Provide the [X, Y] coordinate of the cell's center where the given text is located.  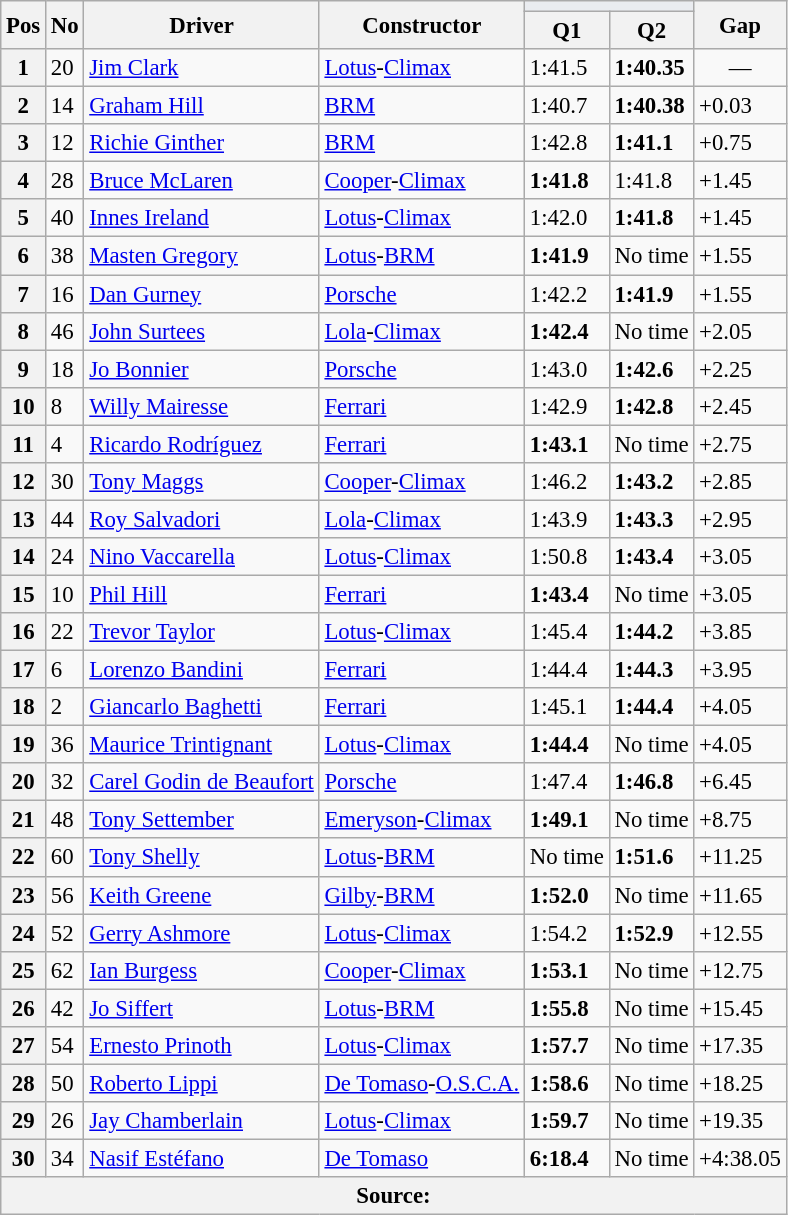
Jim Clark [202, 68]
Jo Bonnier [202, 369]
Driver [202, 25]
Jo Siffert [202, 1008]
17 [24, 670]
1:40.35 [652, 68]
1:54.2 [568, 933]
1:40.7 [568, 106]
Tony Settember [202, 820]
62 [65, 970]
Ian Burgess [202, 970]
Willy Mairesse [202, 406]
1:52.9 [652, 933]
1:52.0 [568, 895]
9 [24, 369]
Richie Ginther [202, 143]
34 [65, 1158]
+6.45 [740, 782]
5 [24, 219]
De Tomaso-O.S.C.A. [422, 1083]
44 [65, 519]
54 [65, 1046]
1:45.1 [568, 707]
Ernesto Prinoth [202, 1046]
+2.05 [740, 331]
1:41.1 [652, 143]
John Surtees [202, 331]
36 [65, 745]
1:59.7 [568, 1121]
1:57.7 [568, 1046]
52 [65, 933]
Bruce McLaren [202, 181]
+0.03 [740, 106]
Keith Greene [202, 895]
+11.65 [740, 895]
Innes Ireland [202, 219]
Source: [394, 1196]
40 [65, 219]
+4:38.05 [740, 1158]
1:42.0 [568, 219]
1:42.4 [568, 331]
+2.85 [740, 482]
Dan Gurney [202, 294]
1:55.8 [568, 1008]
3 [24, 143]
1:47.4 [568, 782]
1:45.4 [568, 632]
Emeryson-Climax [422, 820]
1:50.8 [568, 557]
1:42.6 [652, 369]
13 [24, 519]
56 [65, 895]
32 [65, 782]
Trevor Taylor [202, 632]
Phil Hill [202, 594]
Lorenzo Bandini [202, 670]
— [740, 68]
42 [65, 1008]
+0.75 [740, 143]
27 [24, 1046]
1:42.9 [568, 406]
1:44.3 [652, 670]
+18.25 [740, 1083]
1:40.38 [652, 106]
Roy Salvadori [202, 519]
Gap [740, 25]
Q1 [568, 31]
1:44.2 [652, 632]
+15.45 [740, 1008]
29 [24, 1121]
1:43.0 [568, 369]
1:42.2 [568, 294]
+17.35 [740, 1046]
+12.55 [740, 933]
15 [24, 594]
38 [65, 256]
Carel Godin de Beaufort [202, 782]
De Tomaso [422, 1158]
+2.75 [740, 444]
1 [24, 68]
Gerry Ashmore [202, 933]
60 [65, 858]
Tony Shelly [202, 858]
21 [24, 820]
11 [24, 444]
6:18.4 [568, 1158]
1:49.1 [568, 820]
Q2 [652, 31]
1:51.6 [652, 858]
Masten Gregory [202, 256]
48 [65, 820]
Ricardo Rodríguez [202, 444]
+2.45 [740, 406]
No [65, 25]
Gilby-BRM [422, 895]
+19.35 [740, 1121]
1:43.9 [568, 519]
Jay Chamberlain [202, 1121]
1:53.1 [568, 970]
23 [24, 895]
Pos [24, 25]
+8.75 [740, 820]
1:43.2 [652, 482]
1:46.2 [568, 482]
+3.95 [740, 670]
Nino Vaccarella [202, 557]
+11.25 [740, 858]
1:43.3 [652, 519]
50 [65, 1083]
1:58.6 [568, 1083]
1:46.8 [652, 782]
1:43.1 [568, 444]
Tony Maggs [202, 482]
+2.25 [740, 369]
19 [24, 745]
Nasif Estéfano [202, 1158]
25 [24, 970]
Graham Hill [202, 106]
1:41.5 [568, 68]
Maurice Trintignant [202, 745]
7 [24, 294]
Giancarlo Baghetti [202, 707]
+3.85 [740, 632]
Roberto Lippi [202, 1083]
46 [65, 331]
Constructor [422, 25]
+2.95 [740, 519]
+12.75 [740, 970]
